Provide the [X, Y] coordinate of the cell's center where the given text is located.  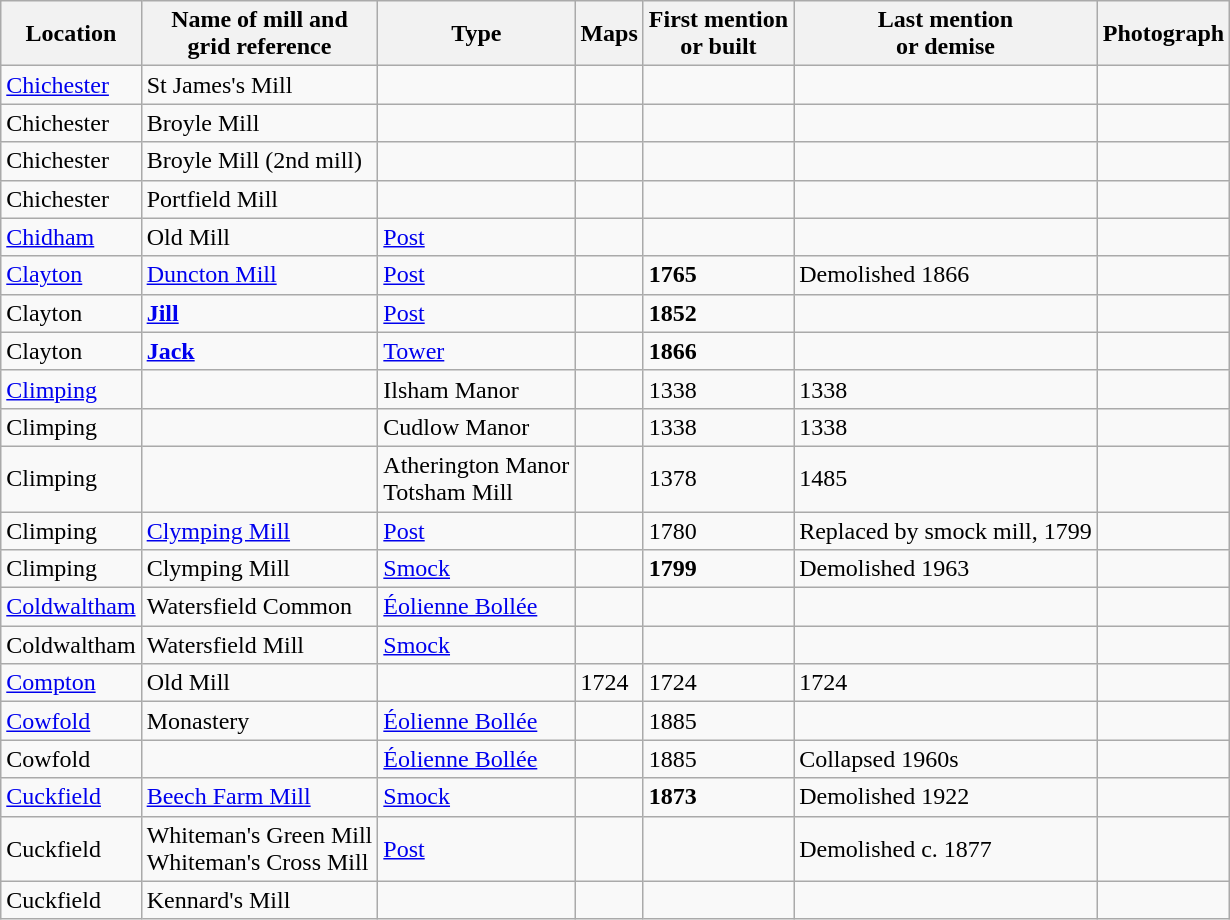
1378 [718, 478]
1799 [718, 569]
St James's Mill [260, 85]
Atherington ManorTotsham Mill [476, 478]
Jack [260, 351]
1866 [718, 351]
Kennard's Mill [260, 900]
1873 [718, 797]
Photograph [1163, 34]
Watersfield Mill [260, 645]
Collapsed 1960s [946, 759]
Compton [71, 683]
Demolished 1922 [946, 797]
Ilsham Manor [476, 389]
1852 [718, 313]
Whiteman's Green MillWhiteman's Cross Mill [260, 848]
Watersfield Common [260, 607]
Replaced by smock mill, 1799 [946, 531]
1780 [718, 531]
Demolished 1963 [946, 569]
First mentionor built [718, 34]
Tower [476, 351]
Jill [260, 313]
Broyle Mill (2nd mill) [260, 161]
Portfield Mill [260, 199]
Type [476, 34]
Demolished 1866 [946, 275]
Cudlow Manor [476, 427]
Broyle Mill [260, 123]
1485 [946, 478]
1765 [718, 275]
Duncton Mill [260, 275]
Demolished c. 1877 [946, 848]
Beech Farm Mill [260, 797]
Last mention or demise [946, 34]
Chidham [71, 237]
Location [71, 34]
Maps [609, 34]
Name of mill andgrid reference [260, 34]
Monastery [260, 721]
